Scan for the cell matching the given text and deliver its (x, y) coordinate at center. 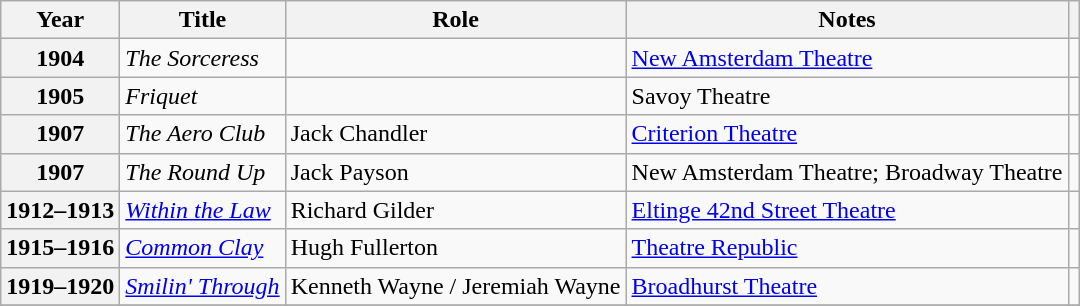
1919–1920 (60, 286)
Role (456, 20)
1904 (60, 58)
Broadhurst Theatre (847, 286)
Eltinge 42nd Street Theatre (847, 210)
Year (60, 20)
1915–1916 (60, 248)
Richard Gilder (456, 210)
Jack Payson (456, 172)
Criterion Theatre (847, 134)
Common Clay (202, 248)
Jack Chandler (456, 134)
Savoy Theatre (847, 96)
1905 (60, 96)
Hugh Fullerton (456, 248)
New Amsterdam Theatre (847, 58)
Theatre Republic (847, 248)
The Aero Club (202, 134)
Title (202, 20)
The Sorceress (202, 58)
1912–1913 (60, 210)
Smilin' Through (202, 286)
Friquet (202, 96)
Kenneth Wayne / Jeremiah Wayne (456, 286)
New Amsterdam Theatre; Broadway Theatre (847, 172)
Notes (847, 20)
The Round Up (202, 172)
Within the Law (202, 210)
